Provide the (X, Y) coordinate of the cell's center where the given text is located.  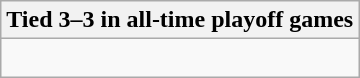
Tied 3–3 in all-time playoff games (180, 20)
